Scan for the cell matching the given text and deliver its (x, y) coordinate at center. 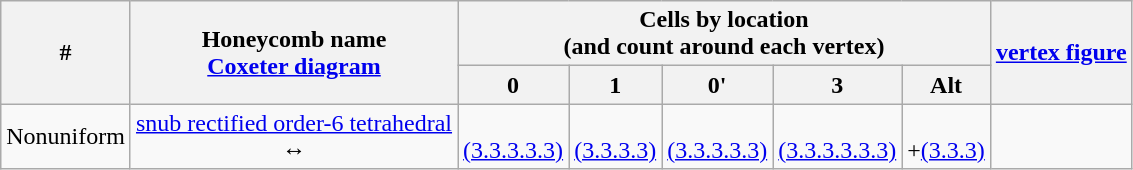
1 (616, 85)
+(3.3.3) (946, 136)
Cells by location(and count around each vertex) (724, 34)
0' (718, 85)
# (66, 52)
vertex figure (1061, 52)
snub rectified order-6 tetrahedral ↔ (294, 136)
Alt (946, 85)
(3.3.3.3) (616, 136)
3 (838, 85)
(3.3.3.3.3.3) (838, 136)
Honeycomb nameCoxeter diagram (294, 52)
0 (514, 85)
Nonuniform (66, 136)
